For the text-containing cell, return its midpoint in (X, Y) coordinate format. 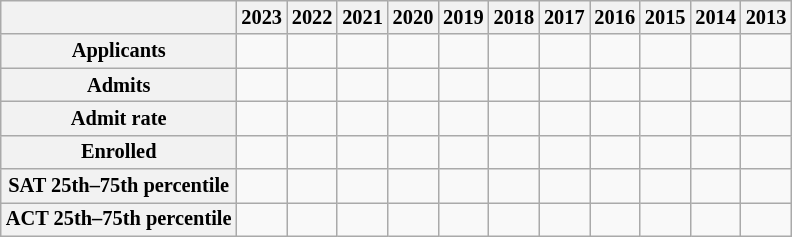
ACT 25th–75th percentile (118, 220)
2013 (766, 18)
Enrolled (118, 152)
2018 (514, 18)
2021 (362, 18)
SAT 25th–75th percentile (118, 186)
2015 (665, 18)
Admit rate (118, 119)
2023 (261, 18)
Admits (118, 85)
2019 (463, 18)
Applicants (118, 51)
2014 (715, 18)
2016 (615, 18)
2022 (312, 18)
2017 (564, 18)
2020 (413, 18)
